For the text-containing cell, return its midpoint in [X, Y] coordinate format. 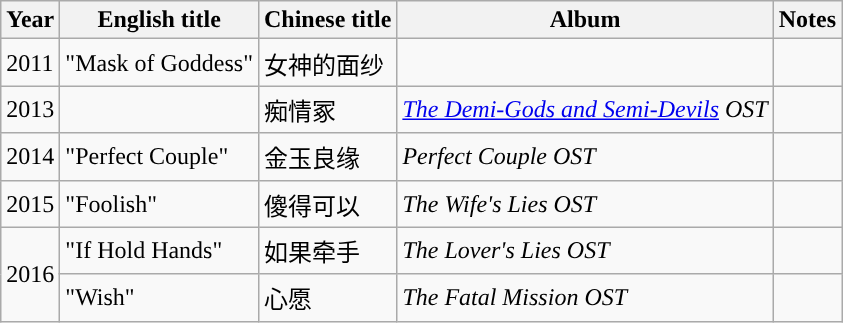
Perfect Couple OST [585, 156]
English title [160, 20]
The Demi-Gods and Semi-Devils OST [585, 110]
"If Hold Hands" [160, 250]
Notes [807, 20]
心愿 [327, 298]
2015 [30, 204]
金玉良缘 [327, 156]
"Wish" [160, 298]
The Wife's Lies OST [585, 204]
2011 [30, 62]
Chinese title [327, 20]
Album [585, 20]
"Foolish" [160, 204]
The Fatal Mission OST [585, 298]
2014 [30, 156]
如果牵手 [327, 250]
女神的面纱 [327, 62]
2013 [30, 110]
The Lover's Lies OST [585, 250]
痴情冢 [327, 110]
"Perfect Couple" [160, 156]
2016 [30, 274]
Year [30, 20]
"Mask of Goddess" [160, 62]
傻得可以 [327, 204]
